Scan for the cell matching the given text and deliver its (x, y) coordinate at center. 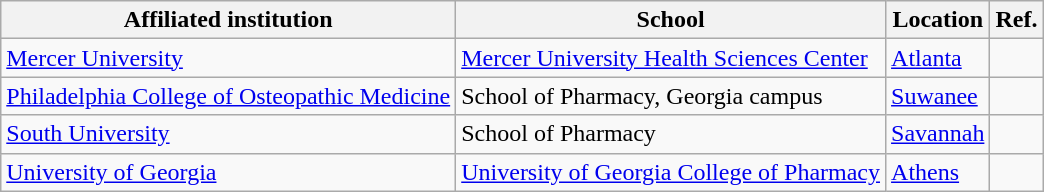
School of Pharmacy, Georgia campus (671, 96)
University of Georgia College of Pharmacy (671, 172)
Atlanta (938, 58)
Location (938, 20)
Mercer University (228, 58)
Mercer University Health Sciences Center (671, 58)
School (671, 20)
Affiliated institution (228, 20)
Athens (938, 172)
Suwanee (938, 96)
University of Georgia (228, 172)
Ref. (1016, 20)
Philadelphia College of Osteopathic Medicine (228, 96)
School of Pharmacy (671, 134)
Savannah (938, 134)
South University (228, 134)
